From the cell containing the given text, extract its center point as (x, y) coordinate. 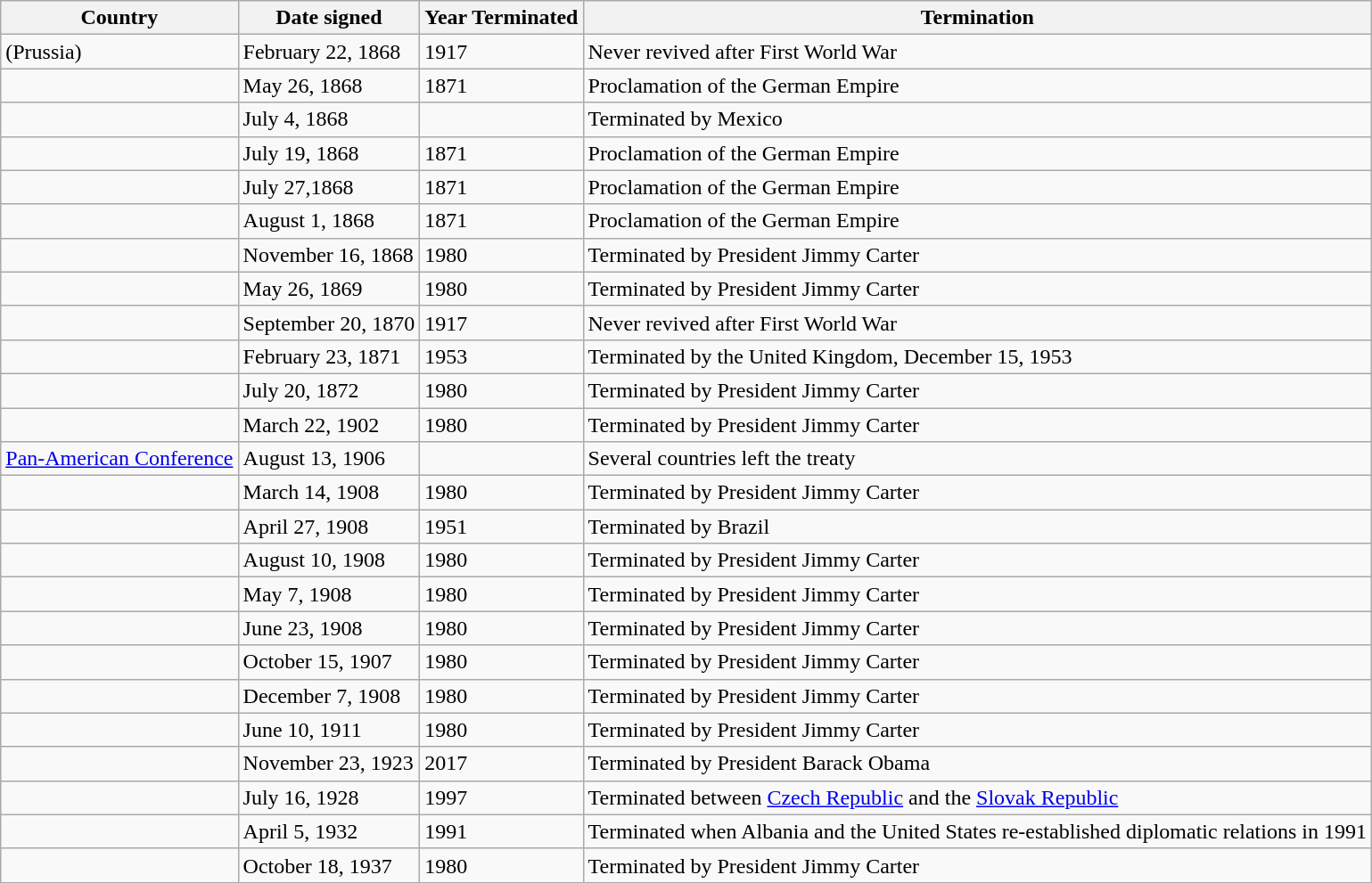
Terminated by Mexico (977, 119)
August 1, 1868 (329, 221)
(Prussia) (119, 52)
October 18, 1937 (329, 865)
Pan-American Conference (119, 459)
March 22, 1902 (329, 425)
February 23, 1871 (329, 356)
Terminated by the United Kingdom, December 15, 1953 (977, 356)
December 7, 1908 (329, 696)
April 5, 1932 (329, 831)
Date signed (329, 18)
July 4, 1868 (329, 119)
August 10, 1908 (329, 560)
Several countries left the treaty (977, 459)
June 10, 1911 (329, 730)
February 22, 1868 (329, 52)
May 7, 1908 (329, 594)
May 26, 1869 (329, 289)
Termination (977, 18)
Terminated by Brazil (977, 527)
July 27,1868 (329, 187)
Year Terminated (501, 18)
Country (119, 18)
May 26, 1868 (329, 86)
Terminated when Albania and the United States re-established diplomatic relations in 1991 (977, 831)
Terminated between Czech Republic and the Slovak Republic (977, 797)
2017 (501, 764)
March 14, 1908 (329, 493)
1997 (501, 797)
1953 (501, 356)
August 13, 1906 (329, 459)
October 15, 1907 (329, 662)
September 20, 1870 (329, 323)
November 23, 1923 (329, 764)
November 16, 1868 (329, 255)
1951 (501, 527)
July 16, 1928 (329, 797)
July 19, 1868 (329, 153)
July 20, 1872 (329, 390)
April 27, 1908 (329, 527)
Terminated by President Barack Obama (977, 764)
1991 (501, 831)
June 23, 1908 (329, 628)
